Extract the [x, y] coordinate from the center of the cell holding the provided text.  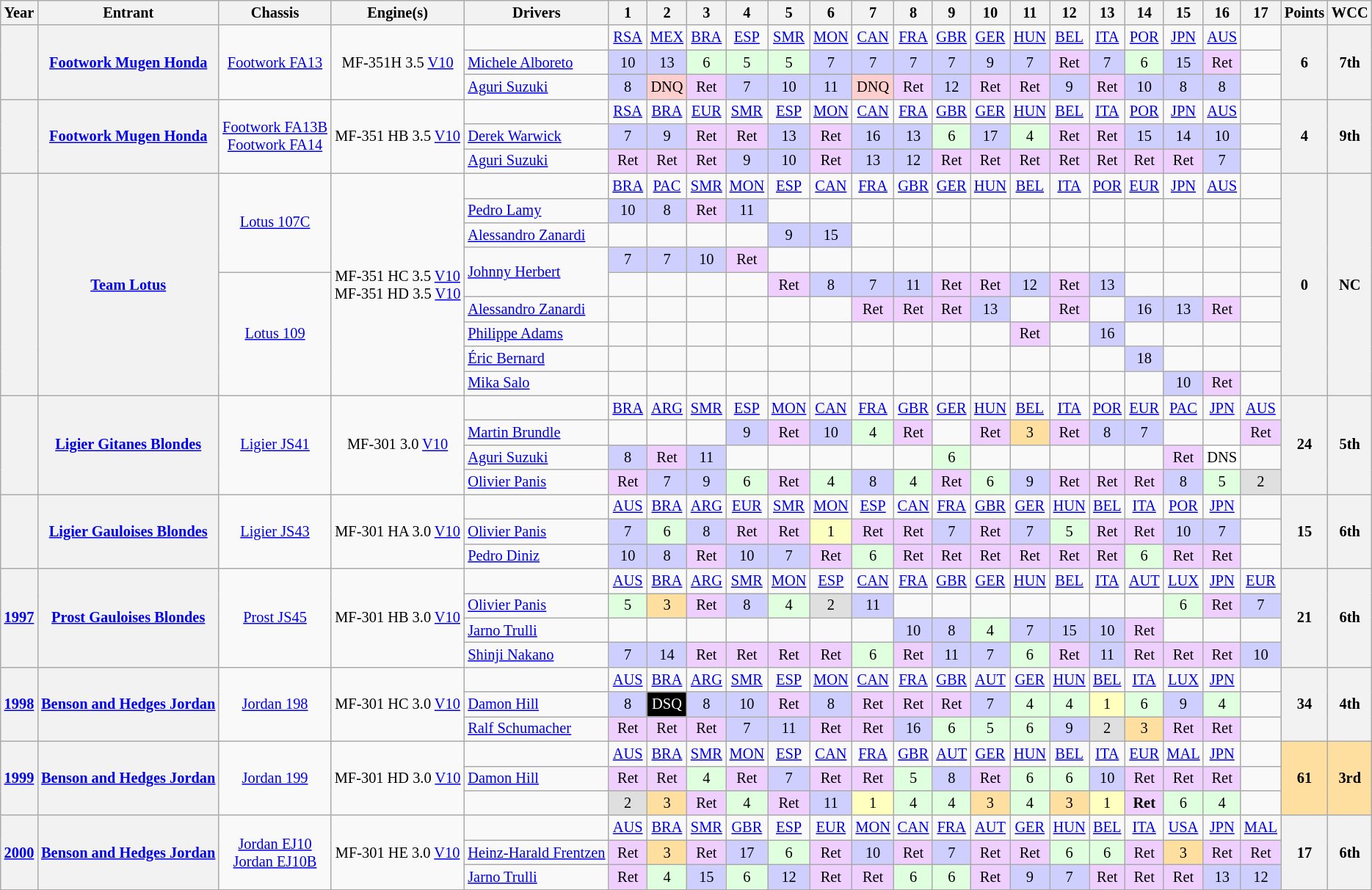
0 [1304, 285]
1997 [19, 618]
DSQ [667, 704]
MF-351 HB 3.5 V10 [398, 136]
MF-301 HC 3.0 V10 [398, 704]
MF-301 HA 3.0 V10 [398, 531]
5th [1350, 445]
Points [1304, 12]
Pedro Lamy [536, 211]
1998 [19, 704]
Prost Gauloises Blondes [128, 618]
MF-301 HE 3.0 V10 [398, 853]
Jordan EJ10Jordan EJ10B [275, 853]
Footwork FA13 [275, 62]
Footwork FA13BFootwork FA14 [275, 136]
MF-301 HB 3.0 V10 [398, 618]
Engine(s) [398, 12]
WCC [1350, 12]
18 [1144, 359]
MF-301 3.0 V10 [398, 445]
Ligier JS41 [275, 445]
Drivers [536, 12]
Johnny Herbert [536, 271]
Lotus 107C [275, 223]
21 [1304, 618]
Heinz-Harald Frentzen [536, 853]
Team Lotus [128, 285]
61 [1304, 778]
Éric Bernard [536, 359]
4th [1350, 704]
Ligier Gitanes Blondes [128, 445]
Ralf Schumacher [536, 729]
2000 [19, 853]
DNS [1222, 457]
9th [1350, 136]
7th [1350, 62]
1999 [19, 778]
Chassis [275, 12]
MF-351 HC 3.5 V10MF-351 HD 3.5 V10 [398, 285]
Jordan 198 [275, 704]
Michele Alboreto [536, 62]
Lotus 109 [275, 334]
Jordan 199 [275, 778]
Ligier Gauloises Blondes [128, 531]
NC [1350, 285]
MF-351H 3.5 V10 [398, 62]
24 [1304, 445]
MEX [667, 37]
Pedro Diniz [536, 556]
3rd [1350, 778]
Ligier JS43 [275, 531]
Philippe Adams [536, 334]
Martin Brundle [536, 432]
Derek Warwick [536, 136]
Mika Salo [536, 383]
Prost JS45 [275, 618]
USA [1183, 828]
Year [19, 12]
MF-301 HD 3.0 V10 [398, 778]
Entrant [128, 12]
34 [1304, 704]
Shinji Nakano [536, 654]
